Scan for the cell matching the given text and deliver its [X, Y] coordinate at center. 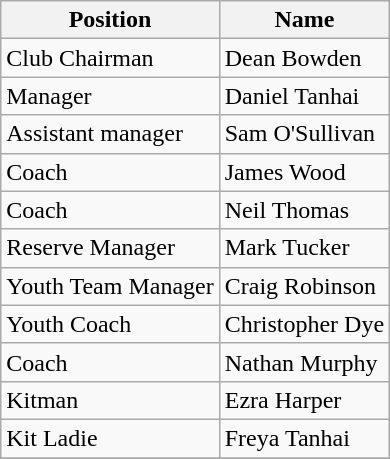
Assistant manager [110, 134]
Neil Thomas [304, 210]
James Wood [304, 172]
Mark Tucker [304, 248]
Kit Ladie [110, 438]
Dean Bowden [304, 58]
Sam O'Sullivan [304, 134]
Youth Coach [110, 324]
Daniel Tanhai [304, 96]
Position [110, 20]
Youth Team Manager [110, 286]
Christopher Dye [304, 324]
Reserve Manager [110, 248]
Craig Robinson [304, 286]
Name [304, 20]
Freya Tanhai [304, 438]
Nathan Murphy [304, 362]
Manager [110, 96]
Ezra Harper [304, 400]
Kitman [110, 400]
Club Chairman [110, 58]
